Return the [X, Y] coordinate for the center point of the cell that contains the specified text.  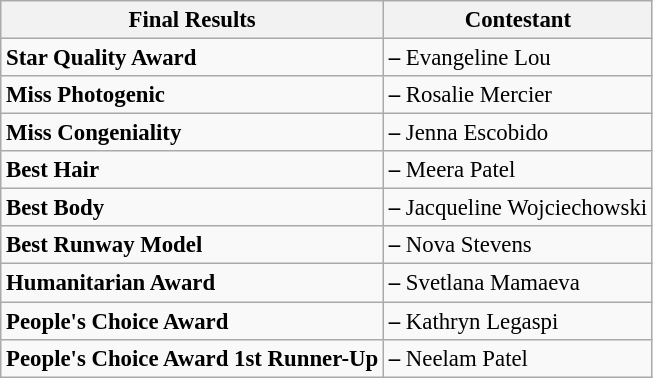
People's Choice Award [192, 321]
People's Choice Award 1st Runner-Up [192, 358]
Miss Congeniality [192, 133]
– Neelam Patel [518, 358]
Final Results [192, 20]
Best Hair [192, 170]
Contestant [518, 20]
– Kathryn Legaspi [518, 321]
Best Runway Model [192, 245]
Star Quality Award [192, 58]
– Svetlana Mamaeva [518, 283]
– Nova Stevens [518, 245]
Miss Photogenic [192, 95]
– Meera Patel [518, 170]
Best Body [192, 208]
– Jenna Escobido [518, 133]
Humanitarian Award [192, 283]
– Rosalie Mercier [518, 95]
– Evangeline Lou [518, 58]
– Jacqueline Wojciechowski [518, 208]
